Locate the cell with the specified text and output its [X, Y] center coordinate. 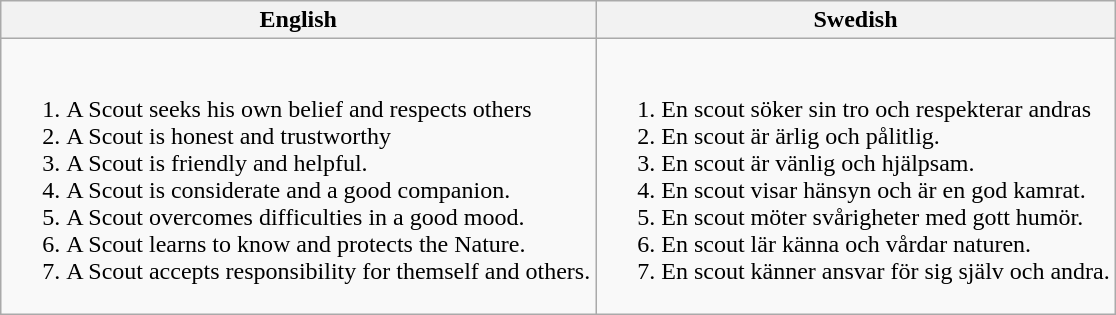
English [298, 20]
Swedish [856, 20]
